Scan for the cell matching the given text and deliver its (X, Y) coordinate at center. 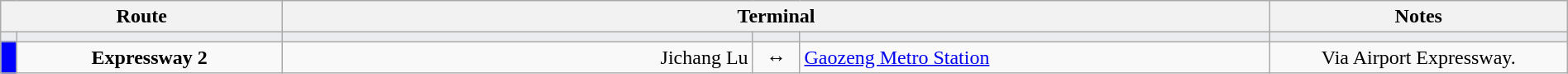
Route (142, 17)
Expressway 2 (150, 57)
Notes (1418, 17)
↔ (776, 57)
Via Airport Expressway. (1418, 57)
Terminal (777, 17)
Gaozeng Metro Station (1035, 57)
Jichang Lu (518, 57)
